Provide the [X, Y] coordinate of the cell's center where the given text is located.  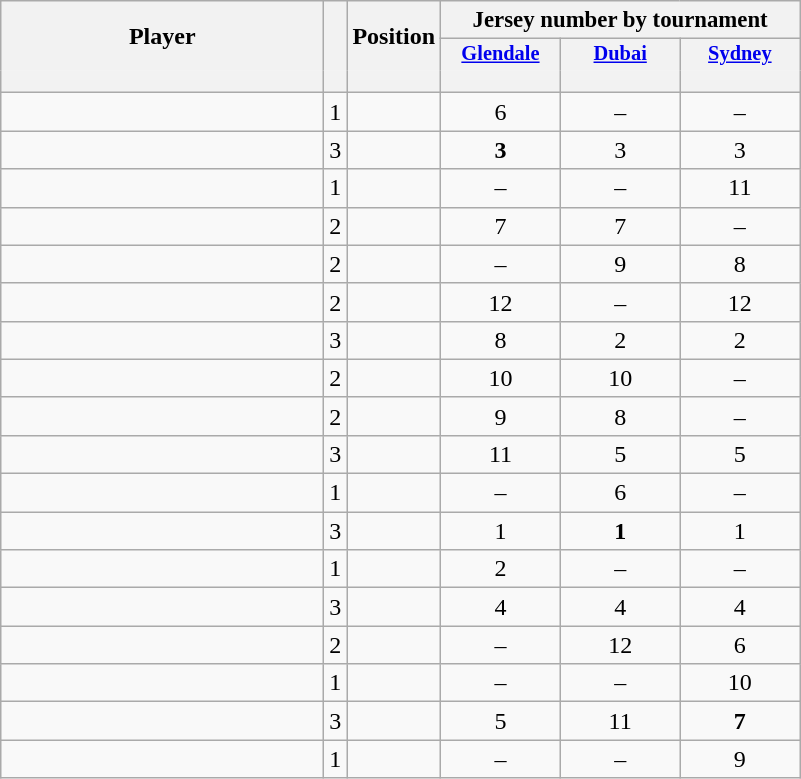
Player [162, 36]
Glendale [501, 54]
Jersey number by tournament [620, 20]
Position [394, 36]
Sydney [740, 54]
Dubai [620, 54]
